Provide the (x, y) coordinate of the cell's center where the given text is located.  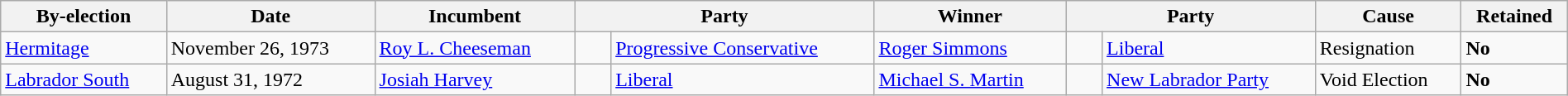
Winner (970, 17)
Retained (1514, 17)
Hermitage (84, 48)
Josiah Harvey (475, 79)
New Labrador Party (1209, 79)
Roy L. Cheeseman (475, 48)
August 31, 1972 (270, 79)
Resignation (1388, 48)
By-election (84, 17)
Labrador South (84, 79)
Incumbent (475, 17)
Roger Simmons (970, 48)
November 26, 1973 (270, 48)
Date (270, 17)
Void Election (1388, 79)
Cause (1388, 17)
Progressive Conservative (743, 48)
Michael S. Martin (970, 79)
